For the text-containing cell, return its midpoint in (X, Y) coordinate format. 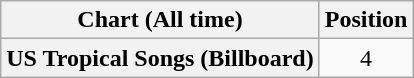
Chart (All time) (160, 20)
Position (366, 20)
US Tropical Songs (Billboard) (160, 58)
4 (366, 58)
